Pinpoint the cell where the given text exists, returning its [X, Y] midpoint coordinate. 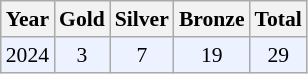
7 [142, 55]
Gold [82, 19]
2024 [28, 55]
3 [82, 55]
29 [278, 55]
Bronze [212, 19]
Silver [142, 19]
Total [278, 19]
19 [212, 55]
Year [28, 19]
